Search for the cell housing the specified text and yield its (x, y) center coordinate. 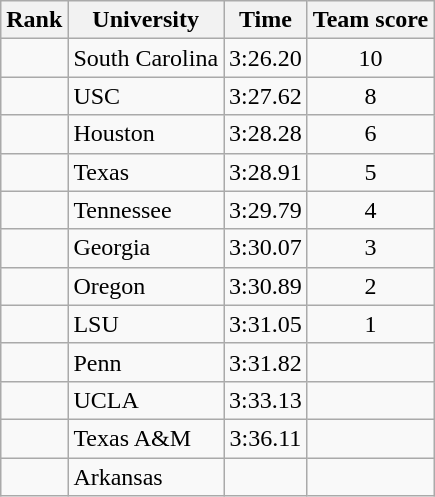
3:36.11 (266, 438)
UCLA (146, 400)
Texas A&M (146, 438)
1 (370, 324)
3:30.07 (266, 248)
3:28.91 (266, 172)
Rank (34, 20)
Penn (146, 362)
Arkansas (146, 477)
Oregon (146, 286)
8 (370, 96)
3:30.89 (266, 286)
3:27.62 (266, 96)
Houston (146, 134)
Time (266, 20)
4 (370, 210)
6 (370, 134)
University (146, 20)
Team score (370, 20)
3:28.28 (266, 134)
3:31.82 (266, 362)
3:26.20 (266, 58)
LSU (146, 324)
2 (370, 286)
Tennessee (146, 210)
Texas (146, 172)
5 (370, 172)
10 (370, 58)
USC (146, 96)
3:31.05 (266, 324)
Georgia (146, 248)
South Carolina (146, 58)
3 (370, 248)
3:33.13 (266, 400)
3:29.79 (266, 210)
